Output the (X, Y) coordinate of the center of the cell containing the given text.  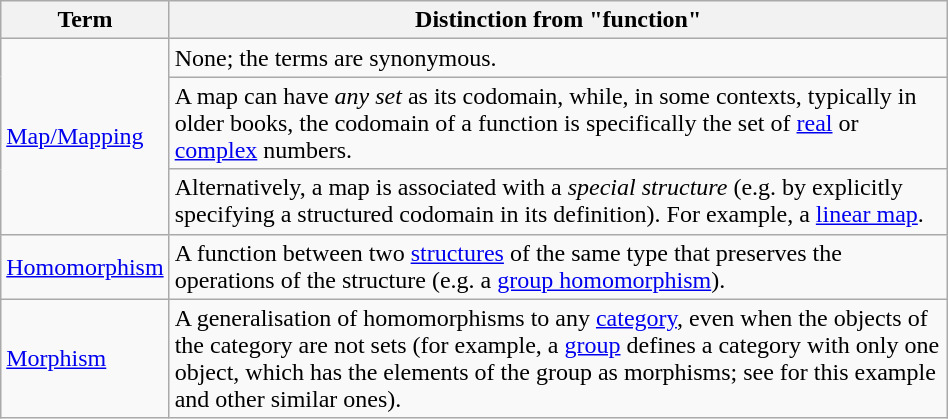
Map/Mapping (85, 136)
Homomorphism (85, 266)
None; the terms are synonymous. (558, 58)
Distinction from "function" (558, 20)
Term (85, 20)
A function between two structures of the same type that preserves the operations of the structure (e.g. a group homomorphism). (558, 266)
Morphism (85, 358)
